Detect which cell encompasses the target text, then output its (X, Y) center coordinate. 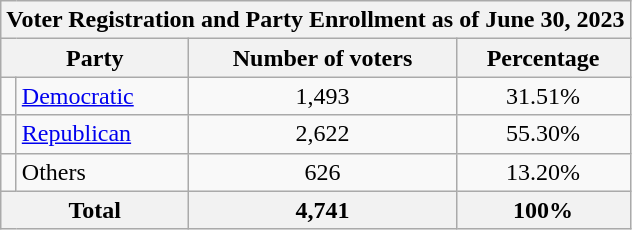
Others (102, 172)
55.30% (543, 134)
Number of voters (322, 58)
626 (322, 172)
Republican (102, 134)
13.20% (543, 172)
Percentage (543, 58)
100% (543, 210)
2,622 (322, 134)
Total (95, 210)
Party (95, 58)
Democratic (102, 96)
31.51% (543, 96)
4,741 (322, 210)
Voter Registration and Party Enrollment as of June 30, 2023 (316, 20)
1,493 (322, 96)
